Output the [x, y] coordinate of the center of the cell containing the given text.  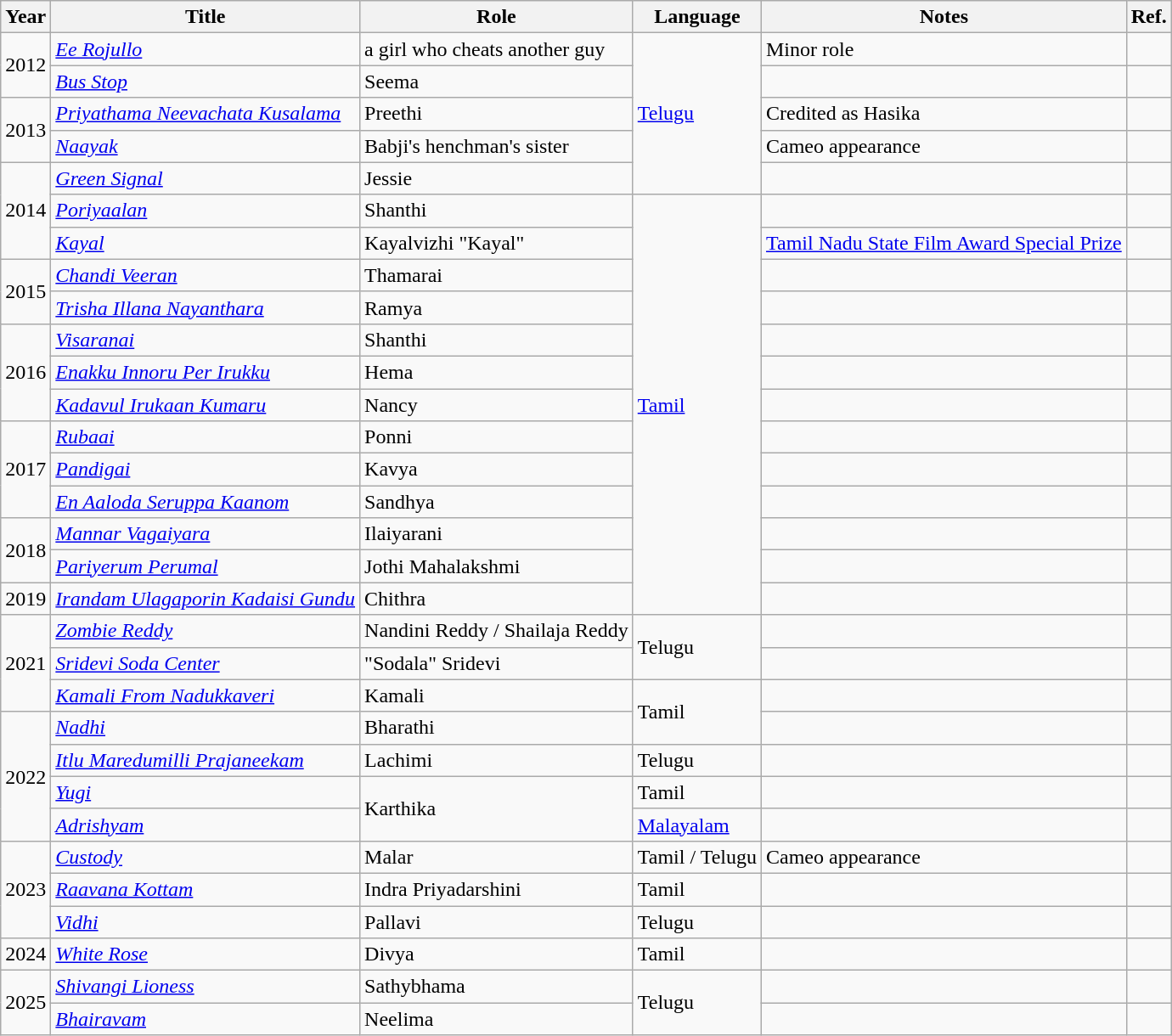
Ilaiyarani [497, 534]
2018 [25, 550]
Pariyerum Perumal [206, 566]
Enakku Innoru Per Irukku [206, 372]
Lachimi [497, 760]
2023 [25, 889]
Ponni [497, 437]
Bharathi [497, 728]
Hema [497, 372]
Green Signal [206, 178]
Babji's henchman's sister [497, 146]
Tamil Nadu State Film Award Special Prize [944, 243]
Thamarai [497, 275]
Malar [497, 857]
Visaranai [206, 340]
Itlu Maredumilli Prajaneekam [206, 760]
2021 [25, 663]
"Sodala" Sridevi [497, 663]
Sathybhama [497, 987]
Malayalam [696, 825]
Indra Priyadarshini [497, 889]
Neelima [497, 1019]
Jessie [497, 178]
Karthika [497, 808]
Irandam Ulagaporin Kadaisi Gundu [206, 599]
Bhairavam [206, 1019]
Title [206, 17]
Sandhya [497, 502]
Year [25, 17]
Raavana Kottam [206, 889]
Trisha Illana Nayanthara [206, 307]
Nancy [497, 405]
Yugi [206, 792]
Kamali [497, 695]
Mannar Vagaiyara [206, 534]
Kayalvizhi "Kayal" [497, 243]
Custody [206, 857]
Credited as Hasika [944, 114]
Kadavul Irukaan Kumaru [206, 405]
Ref. [1148, 17]
2019 [25, 599]
2017 [25, 470]
White Rose [206, 954]
Divya [497, 954]
Ramya [497, 307]
Rubaai [206, 437]
Tamil / Telugu [696, 857]
Chandi Veeran [206, 275]
Pallavi [497, 921]
Kayal [206, 243]
2013 [25, 130]
Chithra [497, 599]
Preethi [497, 114]
Pandigai [206, 470]
Minor role [944, 49]
Jothi Mahalakshmi [497, 566]
Kamali From Nadukkaveri [206, 695]
Seema [497, 82]
2014 [25, 211]
Naayak [206, 146]
Poriyaalan [206, 211]
Vidhi [206, 921]
Zombie Reddy [206, 631]
En Aaloda Seruppa Kaanom [206, 502]
Priyathama Neevachata Kusalama [206, 114]
Ee Rojullo [206, 49]
Adrishyam [206, 825]
Kavya [497, 470]
Role [497, 17]
Sridevi Soda Center [206, 663]
Nadhi [206, 728]
Notes [944, 17]
2012 [25, 65]
2024 [25, 954]
a girl who cheats another guy [497, 49]
2016 [25, 372]
Shivangi Lioness [206, 987]
Language [696, 17]
Nandini Reddy / Shailaja Reddy [497, 631]
2015 [25, 291]
2022 [25, 776]
Bus Stop [206, 82]
2025 [25, 1003]
